Capture the cell that displays the provided text and extract its [x, y] central coordinate. 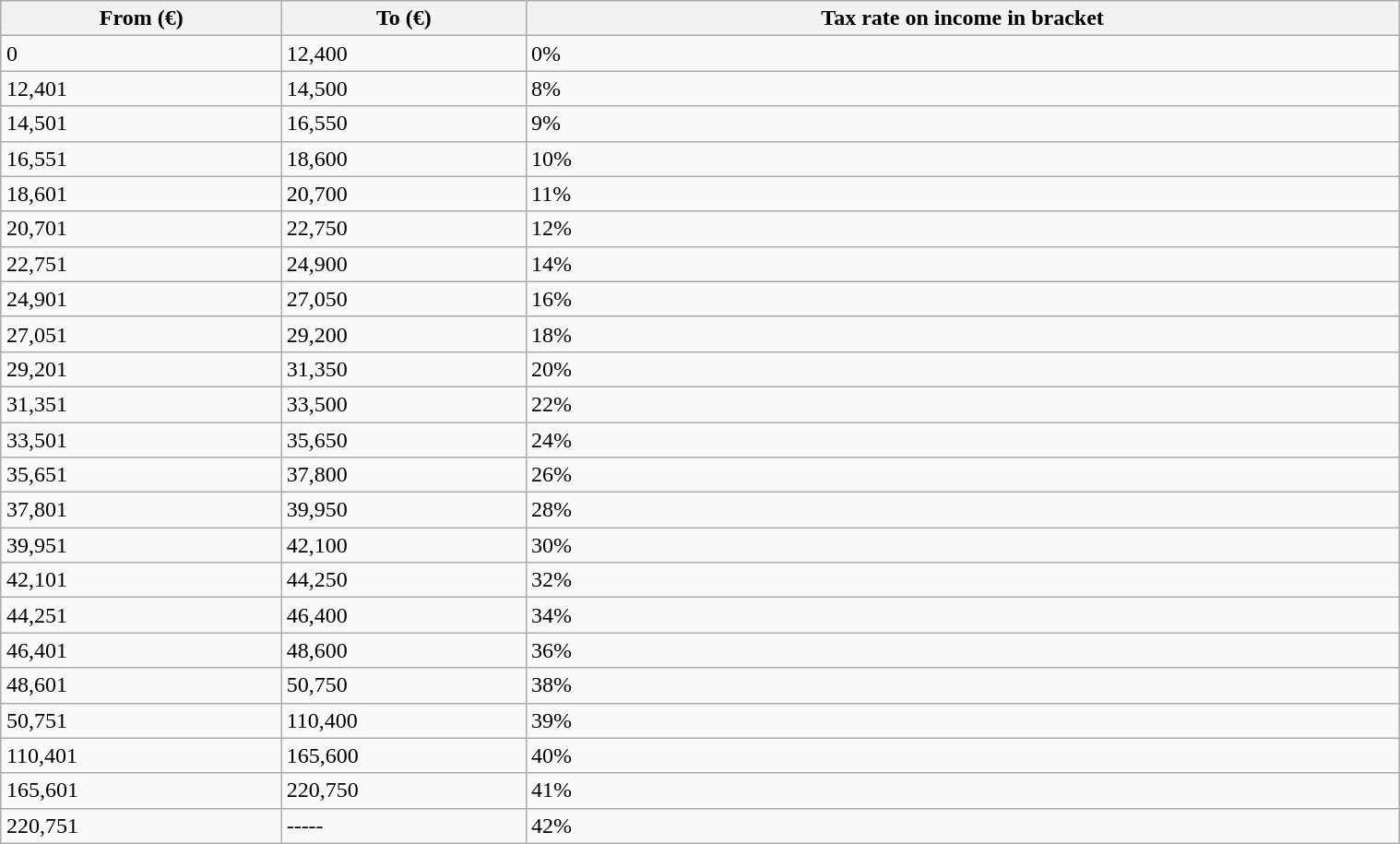
34% [963, 615]
37,800 [404, 475]
8% [963, 89]
29,201 [141, 369]
28% [963, 510]
20,701 [141, 229]
165,601 [141, 791]
46,400 [404, 615]
11% [963, 194]
39% [963, 720]
22,750 [404, 229]
35,651 [141, 475]
36% [963, 650]
46,401 [141, 650]
From (€) [141, 18]
14,501 [141, 124]
To (€) [404, 18]
18,600 [404, 159]
33,500 [404, 404]
10% [963, 159]
44,251 [141, 615]
29,200 [404, 334]
40% [963, 755]
20,700 [404, 194]
31,350 [404, 369]
----- [404, 826]
42,100 [404, 545]
39,950 [404, 510]
9% [963, 124]
110,400 [404, 720]
165,600 [404, 755]
16,551 [141, 159]
0 [141, 53]
35,650 [404, 440]
48,601 [141, 685]
18% [963, 334]
24,901 [141, 299]
110,401 [141, 755]
31,351 [141, 404]
16% [963, 299]
12% [963, 229]
32% [963, 580]
22% [963, 404]
48,600 [404, 650]
24,900 [404, 264]
33,501 [141, 440]
39,951 [141, 545]
50,750 [404, 685]
44,250 [404, 580]
26% [963, 475]
27,051 [141, 334]
12,400 [404, 53]
0% [963, 53]
18,601 [141, 194]
20% [963, 369]
12,401 [141, 89]
42,101 [141, 580]
220,751 [141, 826]
37,801 [141, 510]
16,550 [404, 124]
27,050 [404, 299]
14,500 [404, 89]
30% [963, 545]
24% [963, 440]
22,751 [141, 264]
50,751 [141, 720]
220,750 [404, 791]
Tax rate on income in bracket [963, 18]
42% [963, 826]
41% [963, 791]
14% [963, 264]
38% [963, 685]
